Output the (x, y) coordinate of the center of the cell containing the given text.  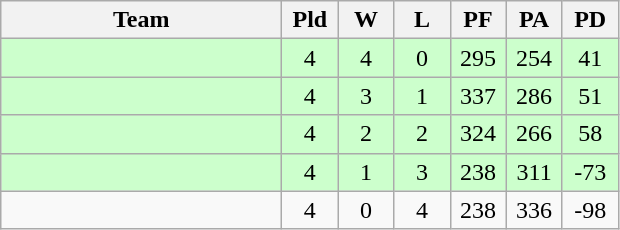
-98 (590, 210)
337 (478, 96)
266 (534, 134)
286 (534, 96)
PF (478, 20)
51 (590, 96)
41 (590, 58)
W (366, 20)
Pld (310, 20)
PA (534, 20)
336 (534, 210)
254 (534, 58)
58 (590, 134)
324 (478, 134)
-73 (590, 172)
311 (534, 172)
Team (142, 20)
L (422, 20)
PD (590, 20)
295 (478, 58)
